Identify which cell holds the provided text, then report its [X, Y] central coordinate. 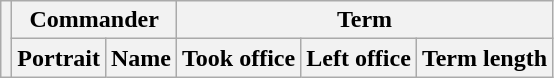
Left office [359, 58]
Term length [484, 58]
Took office [239, 58]
Name [140, 58]
Term [365, 20]
Portrait [59, 58]
Commander [94, 20]
